Find where the given text appears and provide that cell's center as (x, y) coordinate. 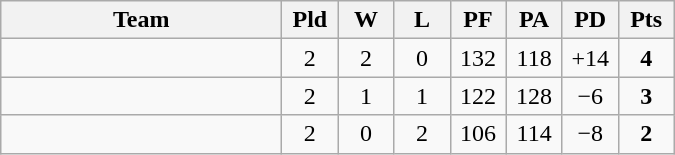
3 (646, 96)
PF (478, 20)
+14 (590, 58)
118 (534, 58)
114 (534, 134)
−8 (590, 134)
PA (534, 20)
−6 (590, 96)
122 (478, 96)
Pts (646, 20)
L (422, 20)
4 (646, 58)
Team (142, 20)
Pld (310, 20)
PD (590, 20)
W (366, 20)
106 (478, 134)
128 (534, 96)
132 (478, 58)
